Identify which cell holds the provided text, then report its (x, y) central coordinate. 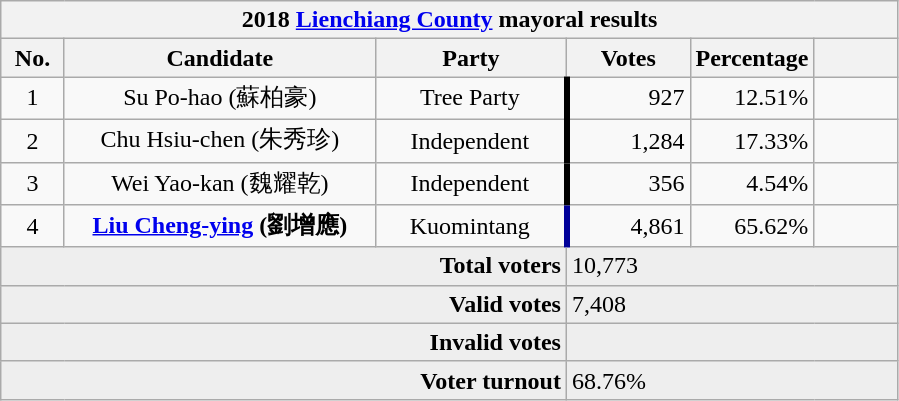
Su Po-hao (蘇柏豪) (220, 98)
4,861 (628, 226)
Party (470, 58)
10,773 (732, 266)
Total voters (284, 266)
65.62% (752, 226)
2 (33, 140)
68.76% (732, 380)
Voter turnout (284, 380)
7,408 (732, 304)
Tree Party (470, 98)
356 (628, 184)
2018 Lienchiang County mayoral results (450, 20)
17.33% (752, 140)
12.51% (752, 98)
Candidate (220, 58)
4 (33, 226)
Liu Cheng-ying (劉增應) (220, 226)
1 (33, 98)
Invalid votes (284, 342)
Valid votes (284, 304)
Chu Hsiu-chen (朱秀珍) (220, 140)
No. (33, 58)
927 (628, 98)
4.54% (752, 184)
1,284 (628, 140)
Percentage (752, 58)
Wei Yao-kan (魏耀乾) (220, 184)
Votes (628, 58)
Kuomintang (470, 226)
3 (33, 184)
